Locate the cell with the specified text and output its [X, Y] center coordinate. 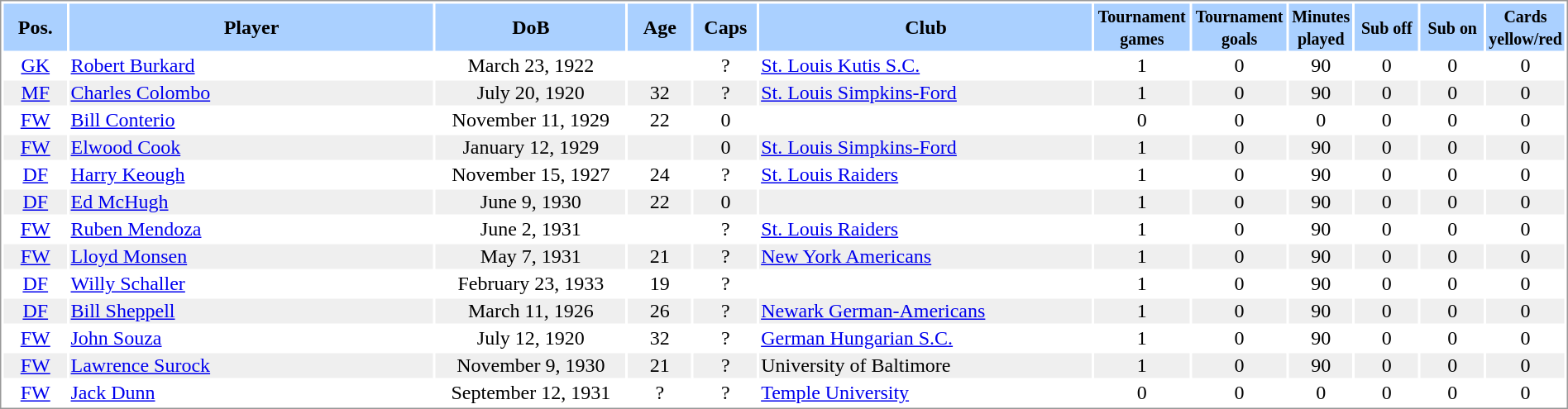
Minutesplayed [1322, 26]
Elwood Cook [251, 148]
September 12, 1931 [531, 392]
26 [660, 312]
University of Baltimore [926, 366]
Lloyd Monsen [251, 257]
German Hungarian S.C. [926, 338]
Ed McHugh [251, 202]
February 23, 1933 [531, 283]
July 20, 1920 [531, 93]
Lawrence Surock [251, 366]
Temple University [926, 392]
March 23, 1922 [531, 65]
New York Americans [926, 257]
January 12, 1929 [531, 148]
May 7, 1931 [531, 257]
Harry Keough [251, 174]
Ruben Mendoza [251, 229]
24 [660, 174]
June 9, 1930 [531, 202]
MF [35, 93]
July 12, 1920 [531, 338]
Charles Colombo [251, 93]
Caps [726, 26]
Jack Dunn [251, 392]
Newark German-Americans [926, 312]
Pos. [35, 26]
St. Louis Kutis S.C. [926, 65]
Cardsyellow/red [1526, 26]
November 15, 1927 [531, 174]
Bill Conterio [251, 120]
Tournamentgames [1141, 26]
John Souza [251, 338]
Club [926, 26]
Player [251, 26]
March 11, 1926 [531, 312]
June 2, 1931 [531, 229]
Bill Sheppell [251, 312]
GK [35, 65]
19 [660, 283]
Age [660, 26]
Willy Schaller [251, 283]
Tournamentgoals [1239, 26]
Sub on [1452, 26]
November 9, 1930 [531, 366]
Robert Burkard [251, 65]
November 11, 1929 [531, 120]
Sub off [1386, 26]
DoB [531, 26]
